From the cell containing the given text, extract its center point as [X, Y] coordinate. 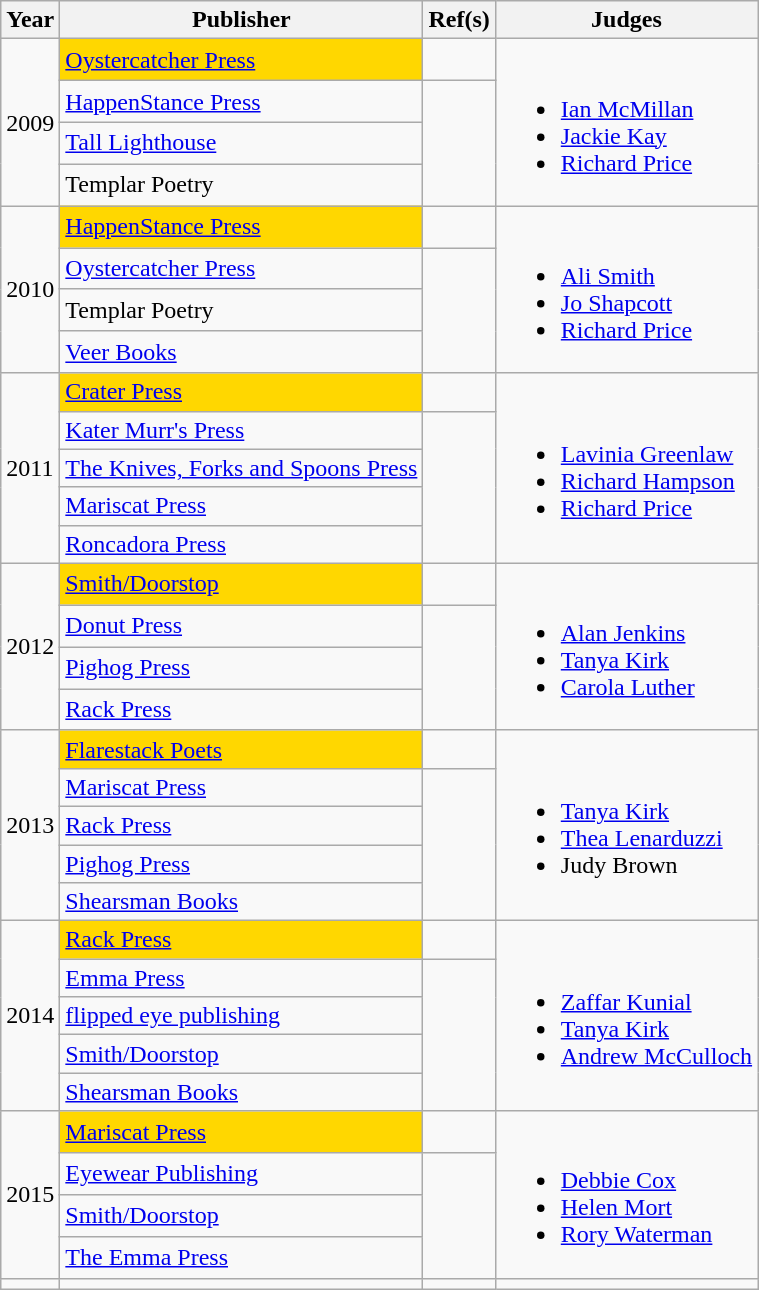
Emma Press [242, 978]
Ref(s) [459, 20]
Alan JenkinsTanya KirkCarola Luther [626, 646]
Zaffar KunialTanya KirkAndrew McCulloch [626, 1016]
Crater Press [242, 392]
2014 [30, 1016]
2015 [30, 1194]
Veer Books [242, 352]
Ian McMillanJackie KayRichard Price [626, 122]
Ali SmithJo ShapcottRichard Price [626, 290]
2011 [30, 468]
Debbie CoxHelen MortRory Waterman [626, 1194]
Kater Murr's Press [242, 430]
Tall Lighthouse [242, 143]
2009 [30, 122]
flipped eye publishing [242, 1016]
Year [30, 20]
Tanya KirkThea LenarduzziJudy Brown [626, 825]
The Knives, Forks and Spoons Press [242, 468]
2010 [30, 290]
Publisher [242, 20]
The Emma Press [242, 1257]
2012 [30, 646]
Eyewear Publishing [242, 1174]
Donut Press [242, 626]
Lavinia GreenlawRichard HampsonRichard Price [626, 468]
Judges [626, 20]
Flarestack Poets [242, 749]
Roncadora Press [242, 544]
2013 [30, 825]
